Provide the [x, y] coordinate of the cell's center where the given text is located.  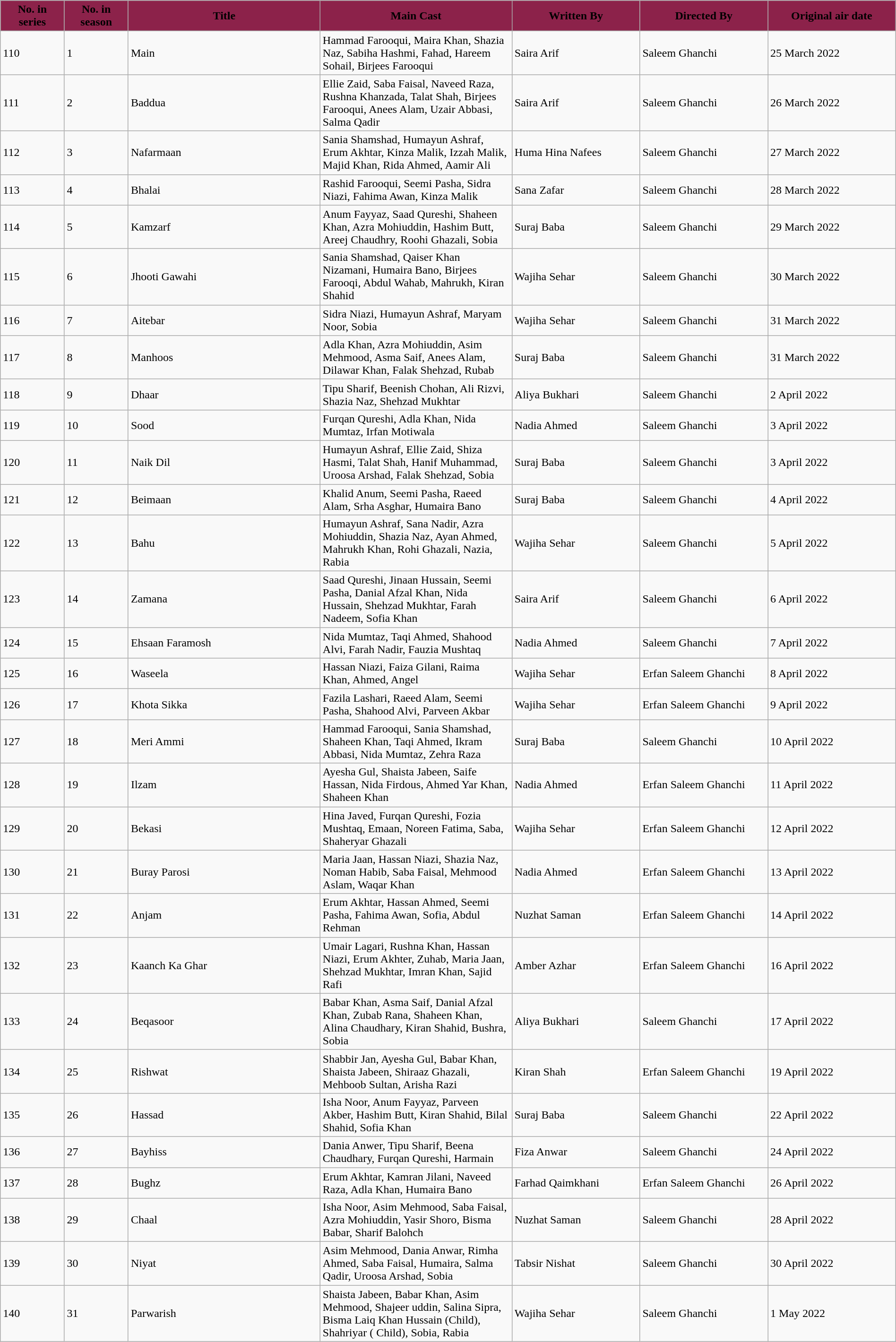
Rashid Farooqui, Seemi Pasha, Sidra Niazi, Fahima Awan, Kinza Malik [416, 190]
Chaal [224, 1220]
Zamana [224, 599]
Isha Noor, Asim Mehmood, Saba Faisal, Azra Mohiuddin, Yasir Shoro, Bisma Babar, Sharif Balohch [416, 1220]
Bahu [224, 543]
Humayun Ashraf, Sana Nadir, Azra Mohiuddin, Shazia Naz, Ayan Ahmed, Mahrukh Khan, Rohi Ghazali, Nazia, Rabia [416, 543]
Anum Fayyaz, Saad Qureshi, Shaheen Khan, Azra Mohiuddin, Hashim Butt, Areej Chaudhry, Roohi Ghazali, Sobia [416, 227]
26 March 2022 [832, 103]
No. in series [32, 16]
Hammad Farooqui, Sania Shamshad, Shaheen Khan, Taqi Ahmed, Ikram Abbasi, Nida Mumtaz, Zehra Raza [416, 741]
1 [96, 53]
128 [32, 785]
Furqan Qureshi, Adla Khan, Nida Mumtaz, Irfan Motiwala [416, 425]
Amber Azhar [576, 965]
126 [32, 704]
Kiran Shah [576, 1071]
Sidra Niazi, Humayun Ashraf, Maryam Noor, Sobia [416, 320]
21 [96, 872]
Hassad [224, 1115]
29 March 2022 [832, 227]
18 [96, 741]
Fiza Anwar [576, 1152]
115 [32, 277]
Kaanch Ka Ghar [224, 965]
Directed By [704, 16]
28 [96, 1182]
134 [32, 1071]
4 April 2022 [832, 499]
2 [96, 103]
11 April 2022 [832, 785]
26 [96, 1115]
Meri Ammi [224, 741]
14 [96, 599]
30 March 2022 [832, 277]
31 [96, 1314]
127 [32, 741]
120 [32, 462]
5 [96, 227]
138 [32, 1220]
Parwarish [224, 1314]
6 April 2022 [832, 599]
11 [96, 462]
27 March 2022 [832, 153]
131 [32, 915]
Ayesha Gul, Shaista Jabeen, Saife Hassan, Nida Firdous, Ahmed Yar Khan, Shaheen Khan [416, 785]
Main [224, 53]
Khota Sikka [224, 704]
Hammad Farooqui, Maira Khan, Shazia Naz, Sabiha Hashmi, Fahad, Hareem Sohail, Birjees Farooqui [416, 53]
Babar Khan, Asma Saif, Danial Afzal Khan, Zubab Rana, Shaheen Khan, Alina Chaudhary, Kiran Shahid, Bushra, Sobia [416, 1022]
121 [32, 499]
30 [96, 1264]
117 [32, 357]
14 April 2022 [832, 915]
Khalid Anum, Seemi Pasha, Raeed Alam, Srha Asghar, Humaira Bano [416, 499]
Farhad Qaimkhani [576, 1182]
19 April 2022 [832, 1071]
10 [96, 425]
Tipu Sharif, Beenish Chohan, Ali Rizvi, Shazia Naz, Shehzad Mukhtar [416, 394]
9 April 2022 [832, 704]
Nida Mumtaz, Taqi Ahmed, Shahood Alvi, Farah Nadir, Fauzia Mushtaq [416, 643]
30 April 2022 [832, 1264]
Isha Noor, Anum Fayyaz, Parveen Akber, Hashim Butt, Kiran Shahid, Bilal Shahid, Sofia Khan [416, 1115]
9 [96, 394]
Shabbir Jan, Ayesha Gul, Babar Khan, Shaista Jabeen, Shiraaz Ghazali, Mehboob Sultan, Arisha Razi [416, 1071]
114 [32, 227]
Humayun Ashraf, Ellie Zaid, Shiza Hasmi, Talat Shah, Hanif Muhammad, Uroosa Arshad, Falak Shehzad, Sobia [416, 462]
Bekasi [224, 828]
Tabsir Nishat [576, 1264]
Buray Parosi [224, 872]
Erum Akhtar, Kamran Jilani, Naveed Raza, Adla Khan, Humaira Bano [416, 1182]
1 May 2022 [832, 1314]
133 [32, 1022]
16 [96, 674]
Rishwat [224, 1071]
Written By [576, 16]
5 April 2022 [832, 543]
Erum Akhtar, Hassan Ahmed, Seemi Pasha, Fahima Awan, Sofia, Abdul Rehman [416, 915]
111 [32, 103]
118 [32, 394]
4 [96, 190]
Sania Shamshad, Qaiser Khan Nizamani, Humaira Bano, Birjees Farooqi, Abdul Wahab, Mahrukh, Kiran Shahid [416, 277]
Bughz [224, 1182]
Hassan Niazi, Faiza Gilani, Raima Khan, Ahmed, Angel [416, 674]
23 [96, 965]
19 [96, 785]
132 [32, 965]
28 April 2022 [832, 1220]
22 April 2022 [832, 1115]
137 [32, 1182]
112 [32, 153]
24 [96, 1022]
8 [96, 357]
7 April 2022 [832, 643]
Title [224, 16]
130 [32, 872]
15 [96, 643]
13 [96, 543]
Waseela [224, 674]
29 [96, 1220]
Main Cast [416, 16]
124 [32, 643]
Original air date [832, 16]
113 [32, 190]
28 March 2022 [832, 190]
Saad Qureshi, Jinaan Hussain, Seemi Pasha, Danial Afzal Khan, Nida Hussain, Shehzad Mukhtar, Farah Nadeem, Sofia Khan [416, 599]
Fazila Lashari, Raeed Alam, Seemi Pasha, Shahood Alvi, Parveen Akbar [416, 704]
Shaista Jabeen, Babar Khan, Asim Mehmood, Shajeer uddin, Salina Sipra, Bisma Laiq Khan Hussain (Child), Shahriyar ( Child), Sobia, Rabia [416, 1314]
8 April 2022 [832, 674]
Naik Dil [224, 462]
110 [32, 53]
Anjam [224, 915]
119 [32, 425]
6 [96, 277]
25 March 2022 [832, 53]
Sood [224, 425]
Ilzam [224, 785]
Ehsaan Faramosh [224, 643]
Dania Anwer, Tipu Sharif, Beena Chaudhary, Furqan Qureshi, Harmain [416, 1152]
13 April 2022 [832, 872]
Sania Shamshad, Humayun Ashraf, Erum Akhtar, Kinza Malik, Izzah Malik, Majid Khan, Rida Ahmed, Aamir Ali [416, 153]
2 April 2022 [832, 394]
17 [96, 704]
Adla Khan, Azra Mohiuddin, Asim Mehmood, Asma Saif, Anees Alam, Dilawar Khan, Falak Shehzad, Rubab [416, 357]
Sana Zafar [576, 190]
Umair Lagari, Rushna Khan, Hassan Niazi, Erum Akhter, Zuhab, Maria Jaan, Shehzad Mukhtar, Imran Khan, Sajid Rafi [416, 965]
Manhoos [224, 357]
Baddua [224, 103]
Jhooti Gawahi [224, 277]
Maria Jaan, Hassan Niazi, Shazia Naz, Noman Habib, Saba Faisal, Mehmood Aslam, Waqar Khan [416, 872]
125 [32, 674]
25 [96, 1071]
16 April 2022 [832, 965]
17 April 2022 [832, 1022]
26 April 2022 [832, 1182]
Kamzarf [224, 227]
27 [96, 1152]
No. in season [96, 16]
Bhalai [224, 190]
139 [32, 1264]
129 [32, 828]
12 April 2022 [832, 828]
Ellie Zaid, Saba Faisal, Naveed Raza, Rushna Khanzada, Talat Shah, Birjees Farooqui, Anees Alam, Uzair Abbasi, Salma Qadir [416, 103]
Bayhiss [224, 1152]
Aitebar [224, 320]
116 [32, 320]
Nafarmaan [224, 153]
22 [96, 915]
140 [32, 1314]
10 April 2022 [832, 741]
12 [96, 499]
Beimaan [224, 499]
3 [96, 153]
24 April 2022 [832, 1152]
135 [32, 1115]
Niyat [224, 1264]
Asim Mehmood, Dania Anwar, Rimha Ahmed, Saba Faisal, Humaira, Salma Qadir, Uroosa Arshad, Sobia [416, 1264]
Hina Javed, Furqan Qureshi, Fozia Mushtaq, Emaan, Noreen Fatima, Saba, Shaheryar Ghazali [416, 828]
7 [96, 320]
122 [32, 543]
Dhaar [224, 394]
136 [32, 1152]
20 [96, 828]
123 [32, 599]
Beqasoor [224, 1022]
Huma Hina Nafees [576, 153]
